Locate the cell with the specified text and output its [x, y] center coordinate. 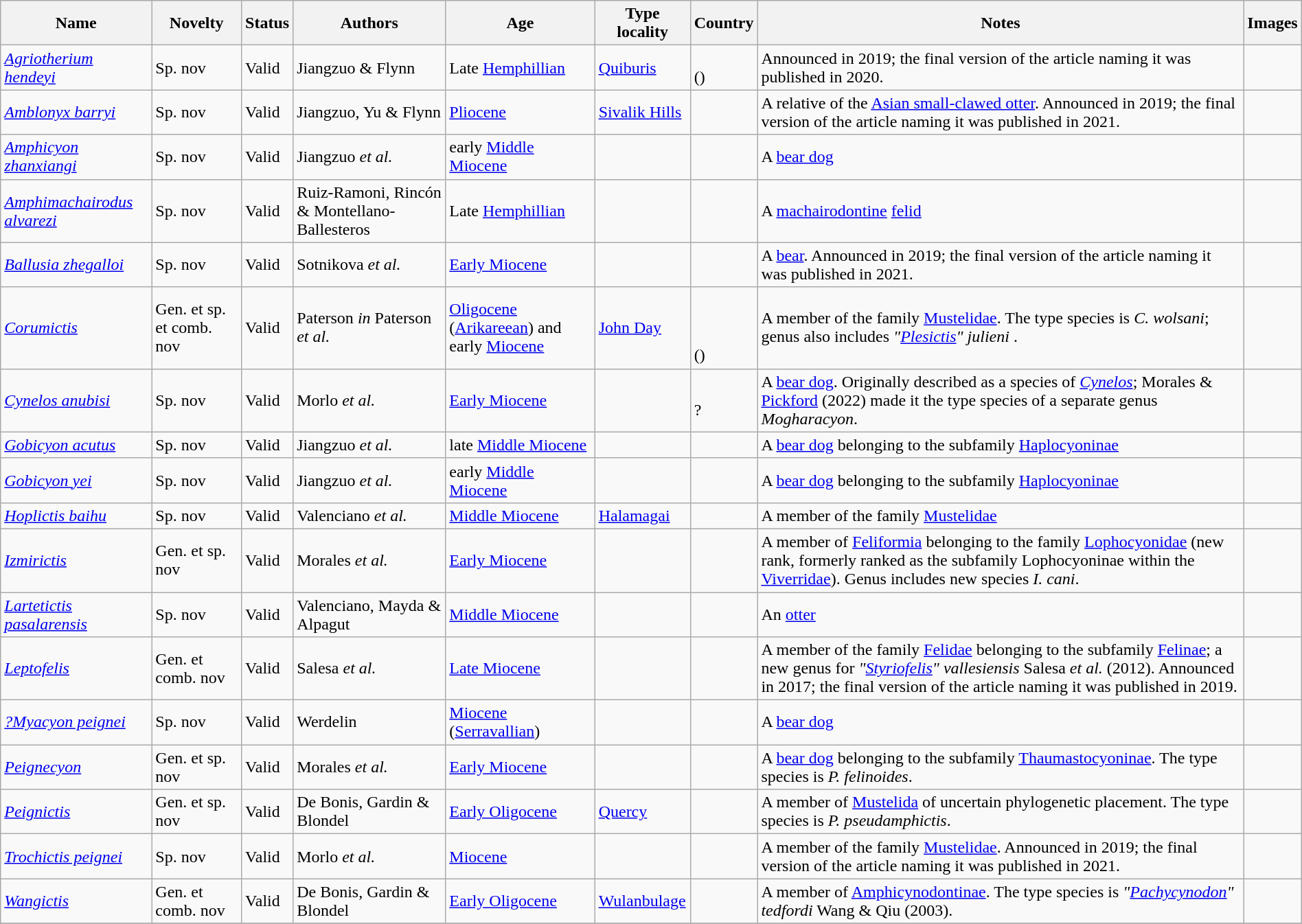
? [724, 400]
Amphicyon zhanxiangi [76, 157]
Gobicyon acutus [76, 445]
A member of the family Mustelidae [1001, 516]
An otter [1001, 614]
Lartetictis pasalarensis [76, 614]
Ruiz-Ramoni, Rincón & Montellano-Ballesteros [369, 211]
A member of Mustelida of uncertain phylogenetic placement. The type species is P. pseudamphictis. [1001, 811]
Notes [1001, 23]
Izmirictis [76, 560]
Corumictis [76, 328]
Wangictis [76, 901]
late Middle Miocene [521, 445]
Gen. et sp. et comb. nov [196, 328]
Quercy [643, 811]
Late Miocene [521, 669]
Amphimachairodus alvarezi [76, 211]
Images [1272, 23]
Werdelin [369, 722]
A member of the family Mustelidae. Announced in 2019; the final version of the article naming it was published in 2021. [1001, 857]
Trochictis peignei [76, 857]
Pliocene [521, 113]
Peignecyon [76, 767]
Name [76, 23]
A bear dog belonging to the subfamily Thaumastocyoninae. The type species is P. felinoides. [1001, 767]
?Myacyon peignei [76, 722]
Wulanbulage [643, 901]
Ballusia zhegalloi [76, 265]
Gobicyon yei [76, 481]
Paterson in Paterson et al. [369, 328]
Miocene (Serravallian) [521, 722]
Novelty [196, 23]
Country [724, 23]
Authors [369, 23]
Miocene [521, 857]
Peignictis [76, 811]
A member of the family Mustelidae. The type species is C. wolsani; genus also includes "Plesictis" julieni . [1001, 328]
A bear. Announced in 2019; the final version of the article naming it was published in 2021. [1001, 265]
Agriotherium hendeyi [76, 67]
Cynelos anubisi [76, 400]
Jiangzuo & Flynn [369, 67]
Oligocene (Arikareean) and early Miocene [521, 328]
A relative of the Asian small-clawed otter. Announced in 2019; the final version of the article naming it was published in 2021. [1001, 113]
Age [521, 23]
A machairodontine felid [1001, 211]
Halamagai [643, 516]
A bear dog. Originally described as a species of Cynelos; Morales & Pickford (2022) made it the type species of a separate genus Mogharacyon. [1001, 400]
Amblonyx barryi [76, 113]
Leptofelis [76, 669]
Announced in 2019; the final version of the article naming it was published in 2020. [1001, 67]
Jiangzuo, Yu & Flynn [369, 113]
Sivalik Hills [643, 113]
Salesa et al. [369, 669]
Valenciano, Mayda & Alpagut [369, 614]
A member of Amphicynodontinae. The type species is "Pachycynodon" tedfordi Wang & Qiu (2003). [1001, 901]
Quiburis [643, 67]
Hoplictis baihu [76, 516]
Valenciano et al. [369, 516]
Sotnikova et al. [369, 265]
Type locality [643, 23]
John Day [643, 328]
Status [268, 23]
